Scan for the cell matching the given text and deliver its [x, y] coordinate at center. 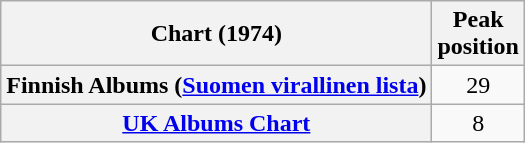
Finnish Albums (Suomen virallinen lista) [216, 85]
Chart (1974) [216, 34]
Peakposition [478, 34]
29 [478, 85]
8 [478, 123]
UK Albums Chart [216, 123]
